Provide the [X, Y] coordinate of the cell's center where the given text is located.  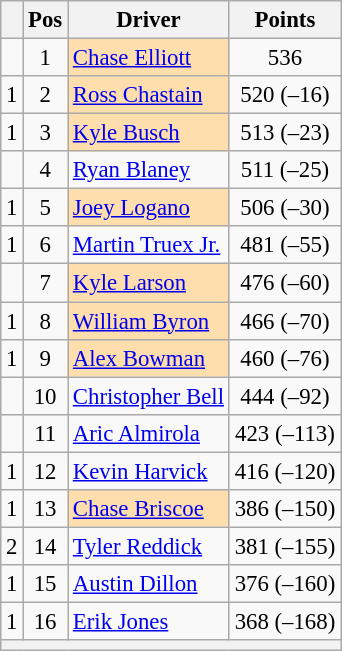
466 (–70) [284, 321]
11 [46, 433]
444 (–92) [284, 396]
Tyler Reddick [149, 546]
Driver [149, 20]
381 (–155) [284, 546]
368 (–168) [284, 621]
376 (–160) [284, 584]
9 [46, 358]
460 (–76) [284, 358]
506 (–30) [284, 208]
Aric Almirola [149, 433]
511 (–25) [284, 170]
5 [46, 208]
416 (–120) [284, 471]
12 [46, 471]
Austin Dillon [149, 584]
536 [284, 58]
520 (–16) [284, 95]
7 [46, 283]
Kyle Larson [149, 283]
16 [46, 621]
Alex Bowman [149, 358]
513 (–23) [284, 133]
William Byron [149, 321]
Ross Chastain [149, 95]
4 [46, 170]
13 [46, 509]
476 (–60) [284, 283]
386 (–150) [284, 509]
Ryan Blaney [149, 170]
14 [46, 546]
6 [46, 245]
Martin Truex Jr. [149, 245]
Kevin Harvick [149, 471]
Pos [46, 20]
Christopher Bell [149, 396]
481 (–55) [284, 245]
Kyle Busch [149, 133]
Joey Logano [149, 208]
Chase Briscoe [149, 509]
423 (–113) [284, 433]
Erik Jones [149, 621]
Points [284, 20]
8 [46, 321]
Chase Elliott [149, 58]
15 [46, 584]
10 [46, 396]
3 [46, 133]
